For the text-containing cell, return its midpoint in (X, Y) coordinate format. 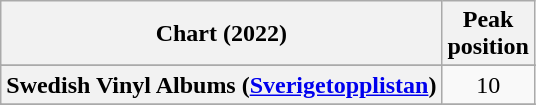
Chart (2022) (222, 34)
Peakposition (488, 34)
Swedish Vinyl Albums (Sverigetopplistan) (222, 85)
10 (488, 85)
